Determine the [X, Y] coordinate at the center of the cell enclosing the given text.  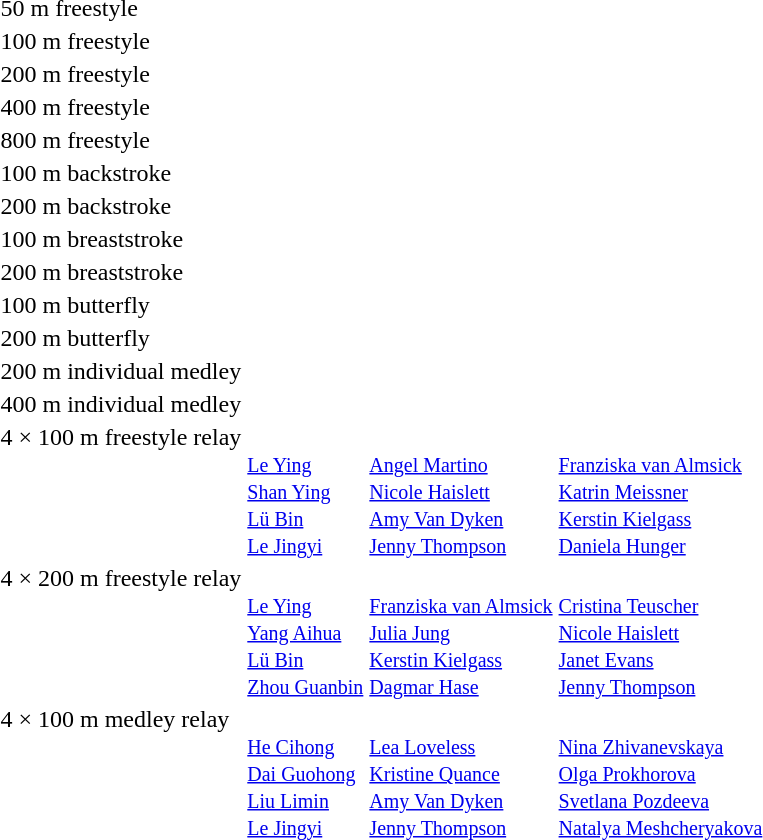
Franziska van AlmsickJulia JungKerstin KielgassDagmar Hase [461, 632]
Le YingShan YingLü BinLe Jingyi [306, 491]
Le YingYang AihuaLü BinZhou Guanbin [306, 632]
Angel MartinoNicole HaislettAmy Van DykenJenny Thompson [461, 491]
